Capture the cell that displays the provided text and extract its (x, y) central coordinate. 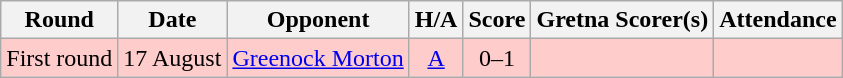
H/A (436, 20)
Attendance (778, 20)
Gretna Scorer(s) (622, 20)
17 August (172, 58)
Date (172, 20)
Round (60, 20)
Score (497, 20)
First round (60, 58)
Opponent (318, 20)
A (436, 58)
0–1 (497, 58)
Greenock Morton (318, 58)
